Pinpoint the cell where the given text exists, returning its [X, Y] midpoint coordinate. 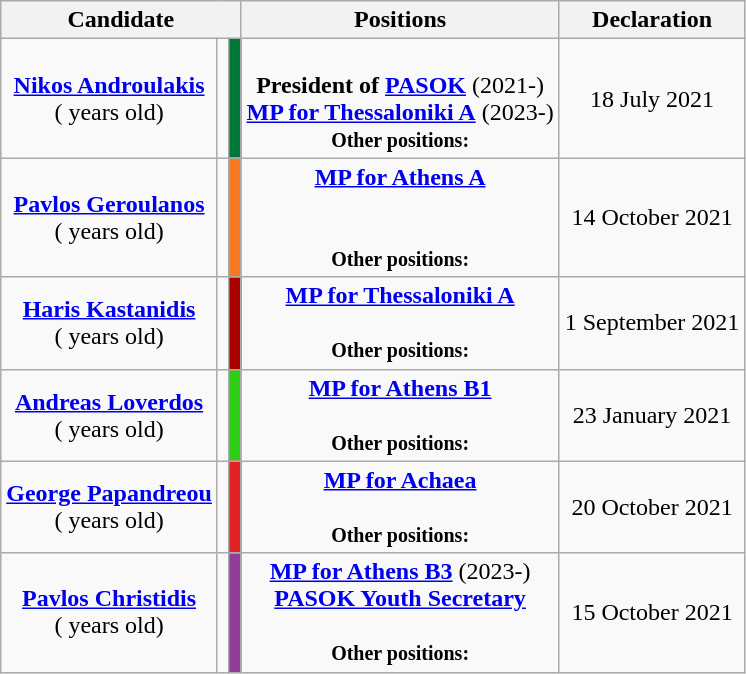
George Papandreou( years old) [110, 507]
Declaration [652, 20]
1 September 2021 [652, 323]
23 January 2021 [652, 415]
14 October 2021 [652, 218]
MP for Athens AOther positions: [400, 218]
18 July 2021 [652, 98]
Andreas Loverdos( years old) [110, 415]
MP for AchaeaOther positions: [400, 507]
Pavlos Christidis( years old) [110, 612]
Positions [400, 20]
15 October 2021 [652, 612]
MP for Thessaloniki AOther positions: [400, 323]
20 October 2021 [652, 507]
Candidate [121, 20]
MP for Athens B1Other positions: [400, 415]
MP for Athens B3 (2023-) PASOK Youth SecretaryOther positions: [400, 612]
President of PASOK (2021-) MP for Thessaloniki A (2023-) Other positions: [400, 98]
Haris Kastanidis( years old) [110, 323]
Nikos Androulakis( years old) [110, 98]
Pavlos Geroulanos( years old) [110, 218]
